Locate the cell with the specified text and output its [x, y] center coordinate. 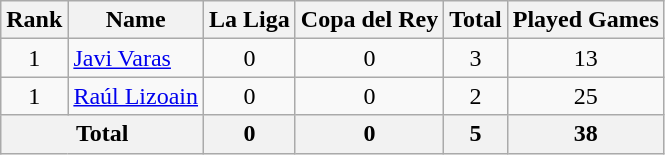
La Liga [250, 20]
Raúl Lizoain [136, 96]
Played Games [586, 20]
38 [586, 134]
13 [586, 58]
3 [476, 58]
2 [476, 96]
Copa del Rey [369, 20]
5 [476, 134]
Rank [34, 20]
Javi Varas [136, 58]
25 [586, 96]
Name [136, 20]
